Search for the cell housing the specified text and yield its [X, Y] center coordinate. 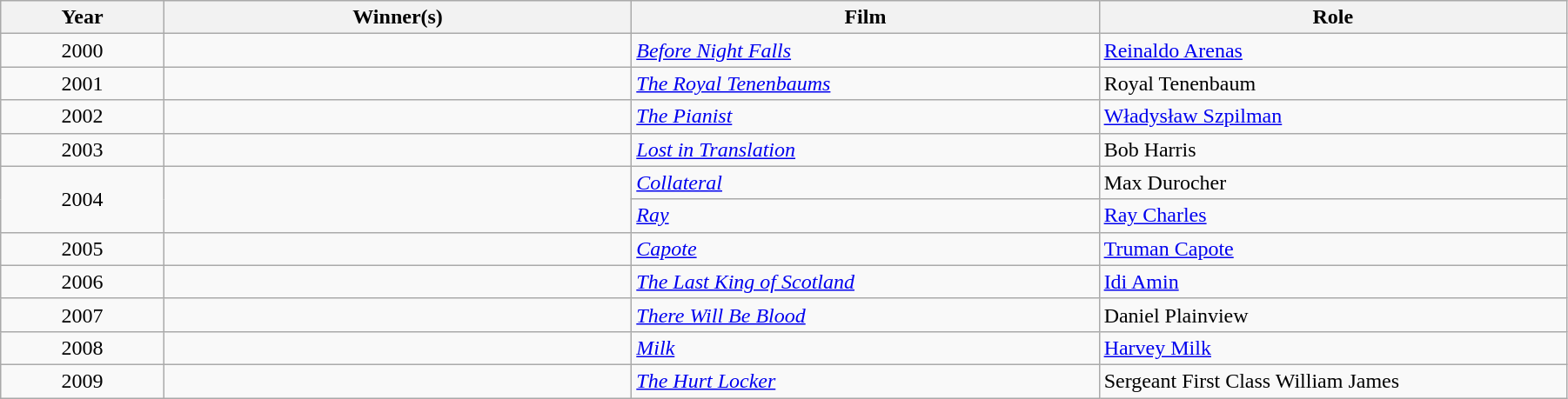
The Hurt Locker [865, 381]
2008 [83, 348]
Daniel Plainview [1333, 315]
Truman Capote [1333, 249]
The Royal Tenenbaums [865, 83]
There Will Be Blood [865, 315]
Idi Amin [1333, 282]
Royal Tenenbaum [1333, 83]
2001 [83, 83]
Collateral [865, 183]
Film [865, 17]
Władysław Szpilman [1333, 116]
Before Night Falls [865, 50]
2009 [83, 381]
Reinaldo Arenas [1333, 50]
2006 [83, 282]
Sergeant First Class William James [1333, 381]
2003 [83, 150]
Lost in Translation [865, 150]
2000 [83, 50]
Year [83, 17]
2002 [83, 116]
Milk [865, 348]
2007 [83, 315]
Ray [865, 216]
Max Durocher [1333, 183]
The Last King of Scotland [865, 282]
Winner(s) [397, 17]
Role [1333, 17]
2005 [83, 249]
Harvey Milk [1333, 348]
The Pianist [865, 116]
Bob Harris [1333, 150]
Capote [865, 249]
Ray Charles [1333, 216]
2004 [83, 199]
